For the text-containing cell, return its midpoint in (X, Y) coordinate format. 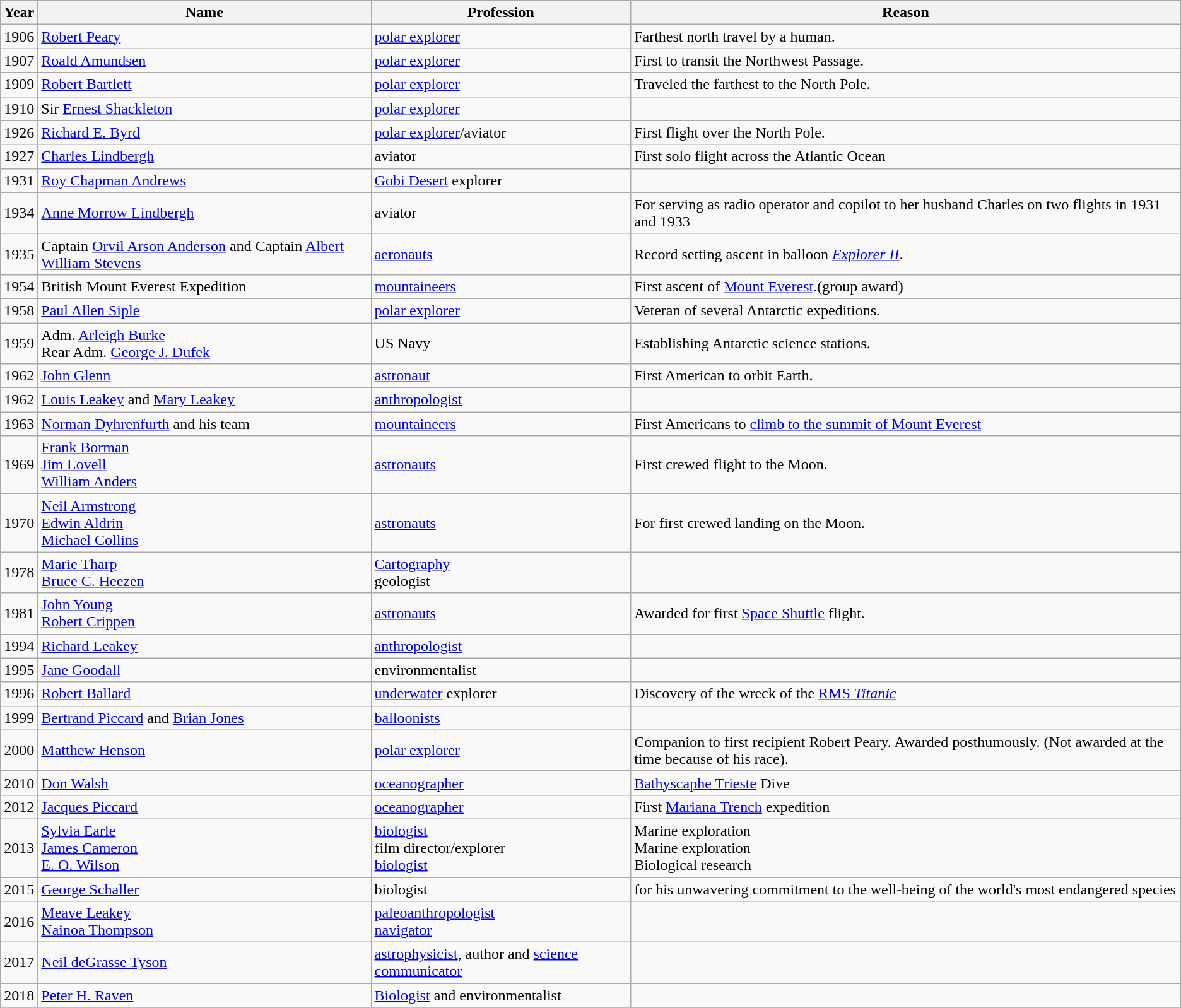
2000 (19, 751)
Robert Peary (204, 37)
John Glenn (204, 376)
2017 (19, 963)
Anne Morrow Lindbergh (204, 213)
Bathyscaphe Trieste Dive (906, 783)
Establishing Antarctic science stations. (906, 343)
Year (19, 13)
Charles Lindbergh (204, 156)
Matthew Henson (204, 751)
Discovery of the wreck of the RMS Titanic (906, 694)
John YoungRobert Crippen (204, 613)
First ascent of Mount Everest.(group award) (906, 286)
For first crewed landing on the Moon. (906, 523)
Louis Leakey and Mary Leakey (204, 400)
Roald Amundsen (204, 61)
1931 (19, 180)
Richard Leakey (204, 646)
1959 (19, 343)
1906 (19, 37)
Jane Goodall (204, 670)
1969 (19, 465)
Norman Dyhrenfurth and his team (204, 424)
1910 (19, 108)
Profession (501, 13)
Name (204, 13)
George Schaller (204, 889)
First American to orbit Earth. (906, 376)
Farthest north travel by a human. (906, 37)
biologist film director/explorer biologist (501, 848)
Frank BormanJim LovellWilliam Anders (204, 465)
Neil deGrasse Tyson (204, 963)
polar explorer/aviator (501, 132)
Cartography geologist (501, 573)
environmentalist (501, 670)
astrophysicist, author and science communicator (501, 963)
balloonists (501, 718)
1927 (19, 156)
Robert Bartlett (204, 85)
Adm. Arleigh Burke Rear Adm. George J. Dufek (204, 343)
First Americans to climb to the summit of Mount Everest (906, 424)
Awarded for first Space Shuttle flight. (906, 613)
First crewed flight to the Moon. (906, 465)
2010 (19, 783)
1996 (19, 694)
Meave Leakey Nainoa Thompson (204, 922)
1995 (19, 670)
Biologist and environmentalist (501, 995)
1907 (19, 61)
Paul Allen Siple (204, 310)
1934 (19, 213)
Sylvia Earle James Cameron E. O. Wilson (204, 848)
1994 (19, 646)
Reason (906, 13)
For serving as radio operator and copilot to her husband Charles on two flights in 1931 and 1933 (906, 213)
Don Walsh (204, 783)
Gobi Desert explorer (501, 180)
1978 (19, 573)
1970 (19, 523)
Traveled the farthest to the North Pole. (906, 85)
1935 (19, 254)
2018 (19, 995)
Roy Chapman Andrews (204, 180)
1981 (19, 613)
Veteran of several Antarctic expeditions. (906, 310)
Robert Ballard (204, 694)
Marine exploration Marine exploration Biological research (906, 848)
1954 (19, 286)
1999 (19, 718)
2012 (19, 807)
2013 (19, 848)
Captain Orvil Arson Anderson and Captain Albert William Stevens (204, 254)
1958 (19, 310)
Richard E. Byrd (204, 132)
Marie Tharp Bruce C. Heezen (204, 573)
Companion to first recipient Robert Peary. Awarded posthumously. (Not awarded at the time because of his race). (906, 751)
Sir Ernest Shackleton (204, 108)
1909 (19, 85)
1963 (19, 424)
paleoanthropologist navigator (501, 922)
2015 (19, 889)
US Navy (501, 343)
First to transit the Northwest Passage. (906, 61)
Peter H. Raven (204, 995)
Record setting ascent in balloon Explorer II. (906, 254)
First Mariana Trench expedition (906, 807)
for his unwavering commitment to the well-being of the world's most endangered species (906, 889)
Neil ArmstrongEdwin AldrinMichael Collins (204, 523)
British Mount Everest Expedition (204, 286)
Bertrand Piccard and Brian Jones (204, 718)
First solo flight across the Atlantic Ocean (906, 156)
aeronauts (501, 254)
astronaut (501, 376)
2016 (19, 922)
1926 (19, 132)
biologist (501, 889)
Jacques Piccard (204, 807)
underwater explorer (501, 694)
First flight over the North Pole. (906, 132)
